Return the [x, y] coordinate for the center point of the cell that contains the specified text.  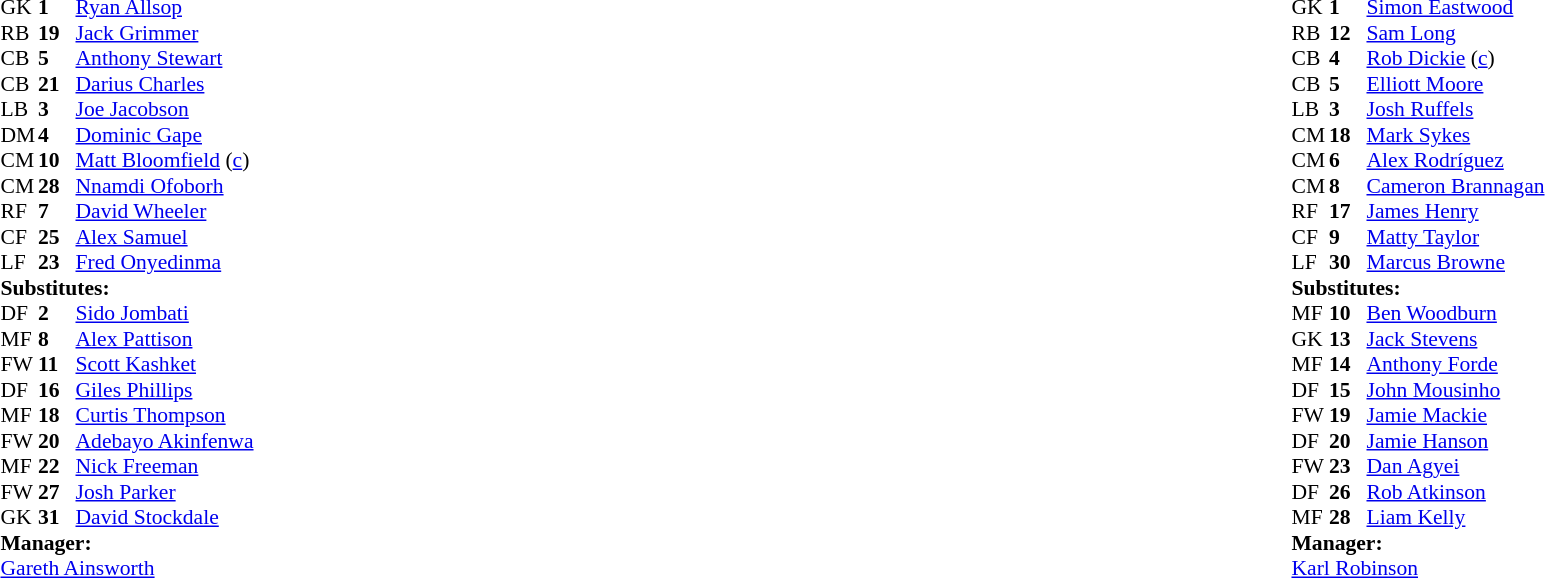
Fred Onyedinma [165, 263]
22 [57, 467]
Josh Ruffels [1455, 109]
John Mousinho [1455, 390]
Darius Charles [165, 84]
27 [57, 492]
Jamie Mackie [1455, 415]
Giles Phillips [165, 390]
17 [1348, 211]
Adebayo Akinfenwa [165, 441]
Alex Samuel [165, 237]
Rob Dickie (c) [1455, 59]
Jamie Hanson [1455, 441]
Liam Kelly [1455, 517]
Anthony Forde [1455, 365]
Jack Grimmer [165, 33]
Sido Jombati [165, 313]
Anthony Stewart [165, 59]
30 [1348, 263]
David Stockdale [165, 517]
Sam Long [1455, 33]
Scott Kashket [165, 365]
Nick Freeman [165, 467]
26 [1348, 492]
7 [57, 211]
Alex Pattison [165, 339]
Elliott Moore [1455, 84]
Matty Taylor [1455, 237]
Mark Sykes [1455, 135]
Alex Rodríguez [1455, 161]
11 [57, 365]
2 [57, 313]
Rob Atkinson [1455, 492]
Joe Jacobson [165, 109]
James Henry [1455, 211]
15 [1348, 390]
Josh Parker [165, 492]
Jack Stevens [1455, 339]
25 [57, 237]
14 [1348, 365]
Nnamdi Ofoborh [165, 186]
Ben Woodburn [1455, 313]
David Wheeler [165, 211]
Marcus Browne [1455, 263]
Matt Bloomfield (c) [165, 161]
Dominic Gape [165, 135]
6 [1348, 161]
Cameron Brannagan [1455, 186]
DM [19, 135]
31 [57, 517]
Curtis Thompson [165, 415]
16 [57, 390]
21 [57, 84]
9 [1348, 237]
12 [1348, 33]
Dan Agyei [1455, 467]
13 [1348, 339]
